Return the [x, y] coordinate for the center point of the cell that contains the specified text.  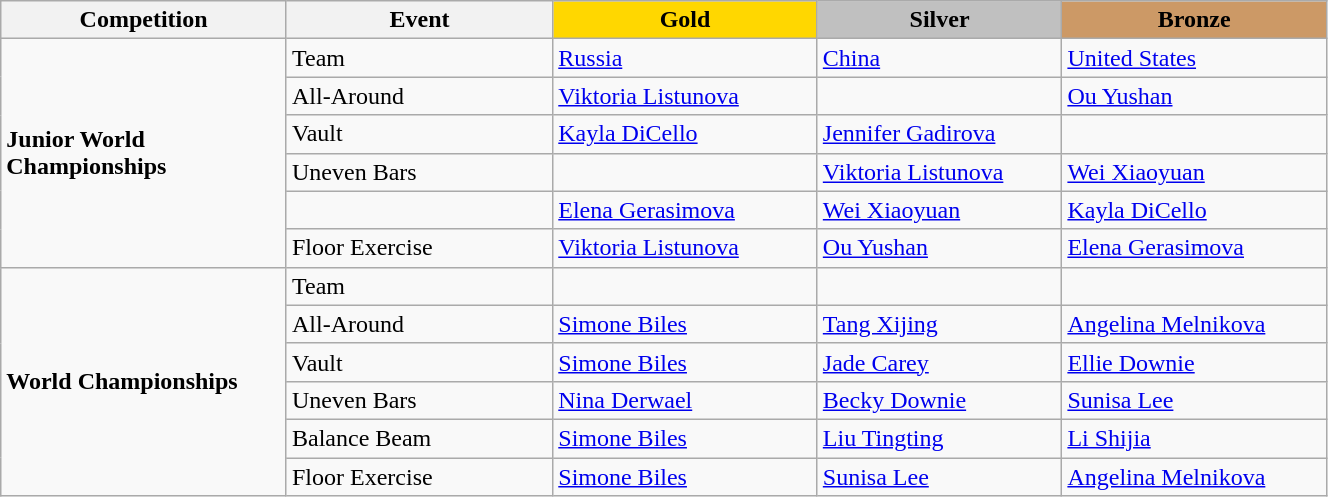
Ellie Downie [1194, 362]
Becky Downie [940, 400]
Gold [686, 20]
World Championships [144, 381]
Liu Tingting [940, 438]
Junior World Championships [144, 153]
Event [419, 20]
China [940, 58]
Russia [686, 58]
United States [1194, 58]
Jennifer Gadirova [940, 134]
Competition [144, 20]
Tang Xijing [940, 324]
Nina Derwael [686, 400]
Silver [940, 20]
Jade Carey [940, 362]
Li Shijia [1194, 438]
Bronze [1194, 20]
Balance Beam [419, 438]
